Determine the (X, Y) coordinate at the center of the cell enclosing the given text.  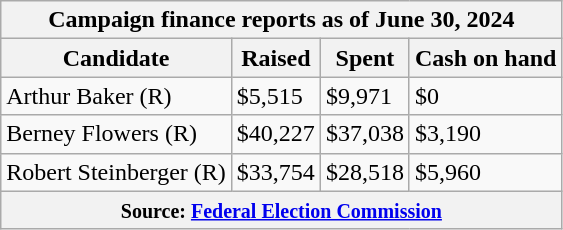
Raised (276, 58)
$5,960 (485, 172)
$3,190 (485, 134)
Source: Federal Election Commission (282, 210)
Spent (364, 58)
Campaign finance reports as of June 30, 2024 (282, 20)
$0 (485, 96)
$37,038 (364, 134)
$28,518 (364, 172)
$9,971 (364, 96)
$33,754 (276, 172)
Berney Flowers (R) (116, 134)
Arthur Baker (R) (116, 96)
Robert Steinberger (R) (116, 172)
$5,515 (276, 96)
$40,227 (276, 134)
Candidate (116, 58)
Cash on hand (485, 58)
